Extract the [X, Y] coordinate from the center of the cell holding the provided text.  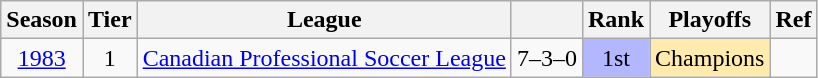
Canadian Professional Soccer League [324, 58]
Playoffs [710, 20]
League [324, 20]
Ref [794, 20]
Season [42, 20]
Champions [710, 58]
7–3–0 [546, 58]
1st [616, 58]
1 [110, 58]
Rank [616, 20]
1983 [42, 58]
Tier [110, 20]
